Detect which cell encompasses the target text, then output its [X, Y] center coordinate. 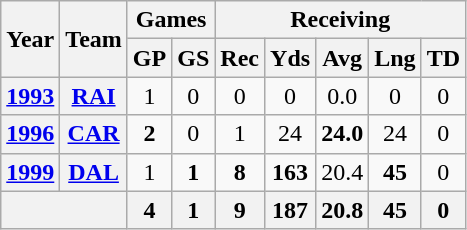
GP [149, 58]
Games [170, 20]
GS [194, 58]
1993 [30, 96]
8 [240, 172]
2 [149, 134]
20.8 [342, 210]
Year [30, 39]
163 [290, 172]
CAR [94, 134]
Yds [290, 58]
187 [290, 210]
Lng [395, 58]
Avg [342, 58]
20.4 [342, 172]
9 [240, 210]
DAL [94, 172]
Rec [240, 58]
4 [149, 210]
1996 [30, 134]
TD [443, 58]
0.0 [342, 96]
Receiving [340, 20]
1999 [30, 172]
Team [94, 39]
RAI [94, 96]
24.0 [342, 134]
